Locate the cell with the specified text and output its (x, y) center coordinate. 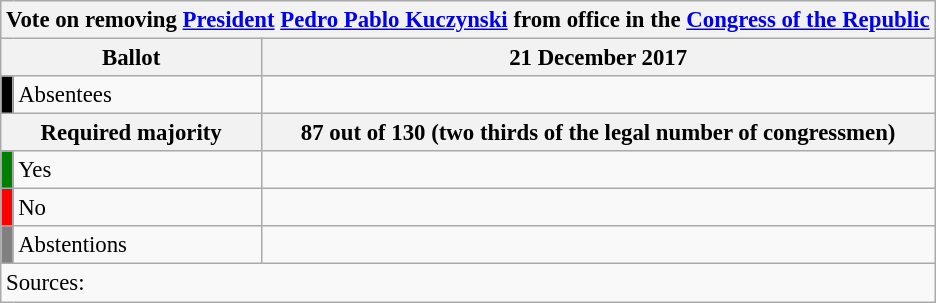
Yes (138, 170)
No (138, 208)
Required majority (132, 133)
Vote on removing President Pedro Pablo Kuczynski from office in the Congress of the Republic (468, 20)
Ballot (132, 58)
21 December 2017 (598, 58)
87 out of 130 (two thirds of the legal number of congressmen) (598, 133)
Abstentions (138, 245)
Absentees (138, 95)
Sources: (468, 283)
